Return [x, y] of the center of cell containing provided text 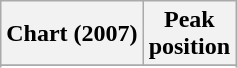
Chart (2007) [72, 34]
Peakposition [189, 34]
